For the text-containing cell, return its midpoint in [x, y] coordinate format. 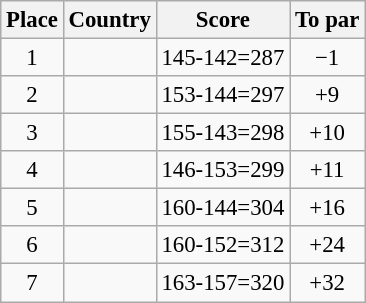
153-144=297 [223, 95]
+24 [328, 245]
+11 [328, 170]
7 [32, 283]
5 [32, 208]
Place [32, 20]
+10 [328, 133]
−1 [328, 58]
+32 [328, 283]
+9 [328, 95]
To par [328, 20]
+16 [328, 208]
4 [32, 170]
2 [32, 95]
146-153=299 [223, 170]
160-152=312 [223, 245]
Country [110, 20]
163-157=320 [223, 283]
1 [32, 58]
6 [32, 245]
3 [32, 133]
155-143=298 [223, 133]
Score [223, 20]
160-144=304 [223, 208]
145-142=287 [223, 58]
